Search for the cell housing the specified text and yield its (X, Y) center coordinate. 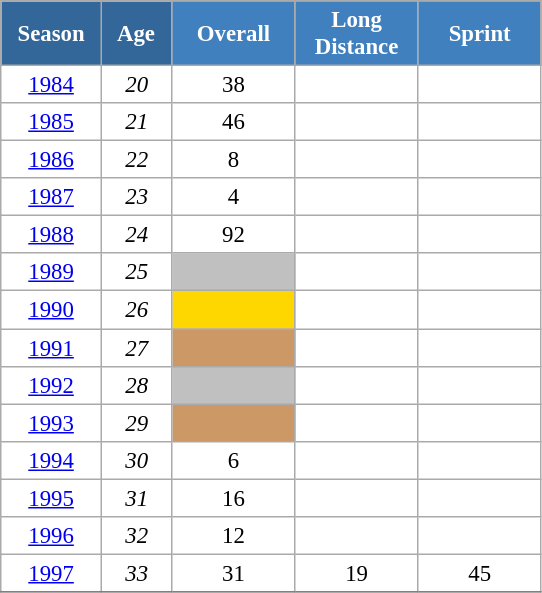
1992 (52, 385)
38 (234, 85)
45 (480, 573)
22 (136, 160)
1993 (52, 423)
25 (136, 273)
1985 (52, 122)
29 (136, 423)
6 (234, 460)
92 (234, 235)
30 (136, 460)
Age (136, 34)
21 (136, 122)
Long Distance (356, 34)
16 (234, 498)
27 (136, 348)
1984 (52, 85)
4 (234, 197)
28 (136, 385)
1986 (52, 160)
32 (136, 536)
Overall (234, 34)
1996 (52, 536)
23 (136, 197)
12 (234, 536)
1989 (52, 273)
1991 (52, 348)
Sprint (480, 34)
1997 (52, 573)
24 (136, 235)
1994 (52, 460)
Season (52, 34)
26 (136, 310)
1990 (52, 310)
1995 (52, 498)
1987 (52, 197)
1988 (52, 235)
33 (136, 573)
46 (234, 122)
19 (356, 573)
20 (136, 85)
8 (234, 160)
